Determine the (x, y) coordinate at the center of the cell enclosing the given text.  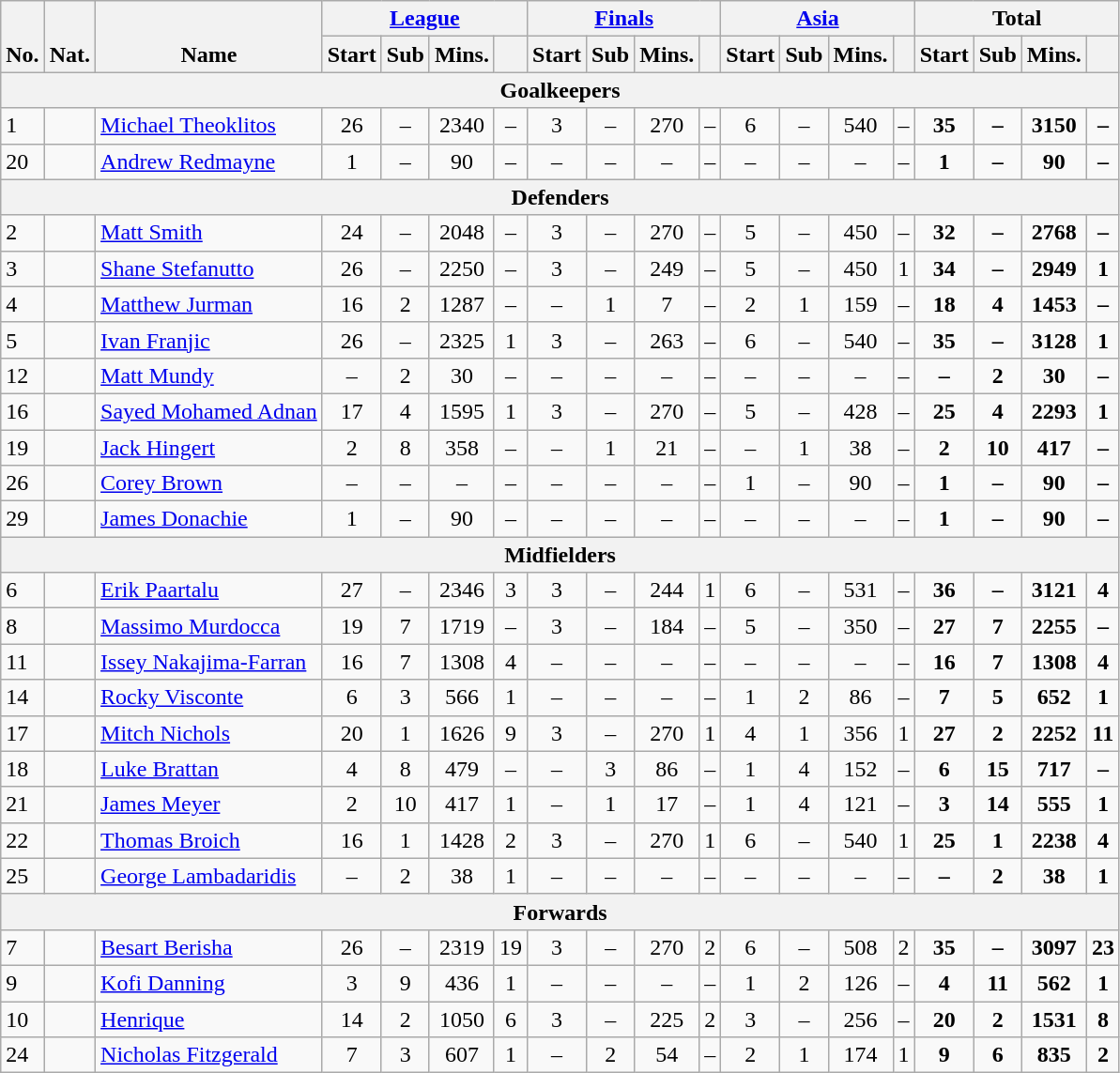
436 (462, 983)
George Lambadaridis (209, 876)
652 (1053, 697)
Besart Berisha (209, 947)
358 (462, 448)
Luke Brattan (209, 769)
566 (462, 697)
1719 (462, 626)
Name (209, 37)
Thomas Broich (209, 840)
1050 (462, 1019)
249 (667, 268)
Issey Nakajima-Farran (209, 662)
3097 (1053, 947)
Michael Theoklitos (209, 126)
Asia (818, 19)
225 (667, 1019)
Massimo Murdocca (209, 626)
256 (860, 1019)
Defenders (560, 197)
2949 (1053, 268)
23 (1102, 947)
36 (944, 590)
Midfielders (560, 555)
1595 (462, 411)
835 (1053, 1055)
2252 (1053, 733)
22 (23, 840)
54 (667, 1055)
1453 (1053, 304)
174 (860, 1055)
184 (667, 626)
1287 (462, 304)
126 (860, 983)
Forwards (560, 912)
Goalkeepers (560, 90)
29 (23, 519)
34 (944, 268)
2048 (462, 233)
James Meyer (209, 805)
3128 (1053, 340)
159 (860, 304)
Andrew Redmayne (209, 161)
Jack Hingert (209, 448)
Erik Paartalu (209, 590)
Total (1017, 19)
Matthew Jurman (209, 304)
Sayed Mohamed Adnan (209, 411)
Shane Stefanutto (209, 268)
Finals (624, 19)
350 (860, 626)
121 (860, 805)
2293 (1053, 411)
1428 (462, 840)
12 (23, 376)
Kofi Danning (209, 983)
1531 (1053, 1019)
3150 (1053, 126)
2255 (1053, 626)
244 (667, 590)
356 (860, 733)
2238 (1053, 840)
717 (1053, 769)
2250 (462, 268)
Matt Smith (209, 233)
James Donachie (209, 519)
Henrique (209, 1019)
2325 (462, 340)
152 (860, 769)
607 (462, 1055)
2768 (1053, 233)
Nicholas Fitzgerald (209, 1055)
562 (1053, 983)
Mitch Nichols (209, 733)
No. (23, 37)
479 (462, 769)
2346 (462, 590)
428 (860, 411)
508 (860, 947)
263 (667, 340)
Nat. (69, 37)
Ivan Franjic (209, 340)
531 (860, 590)
Rocky Visconte (209, 697)
2340 (462, 126)
3121 (1053, 590)
2319 (462, 947)
1626 (462, 733)
555 (1053, 805)
32 (944, 233)
Corey Brown (209, 483)
League (424, 19)
15 (997, 769)
Matt Mundy (209, 376)
